Scan for the cell matching the given text and deliver its (x, y) coordinate at center. 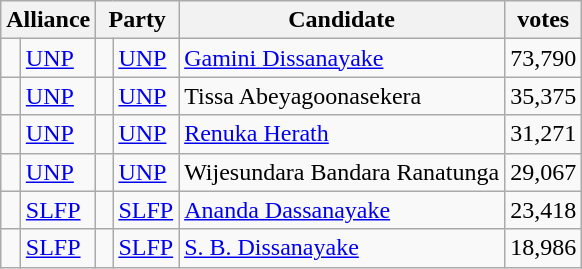
18,986 (544, 248)
35,375 (544, 96)
Alliance (48, 20)
Party (138, 20)
31,271 (544, 134)
Renuka Herath (342, 134)
73,790 (544, 58)
29,067 (544, 172)
Candidate (342, 20)
votes (544, 20)
23,418 (544, 210)
Gamini Dissanayake (342, 58)
Tissa Abeyagoonasekera (342, 96)
S. B. Dissanayake (342, 248)
Ananda Dassanayake (342, 210)
Wijesundara Bandara Ranatunga (342, 172)
